Pinpoint the cell where the given text exists, returning its (x, y) midpoint coordinate. 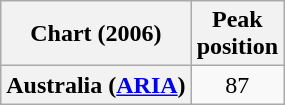
Australia (ARIA) (96, 85)
Chart (2006) (96, 34)
87 (237, 85)
Peakposition (237, 34)
